Return (x, y) of the center of cell containing provided text 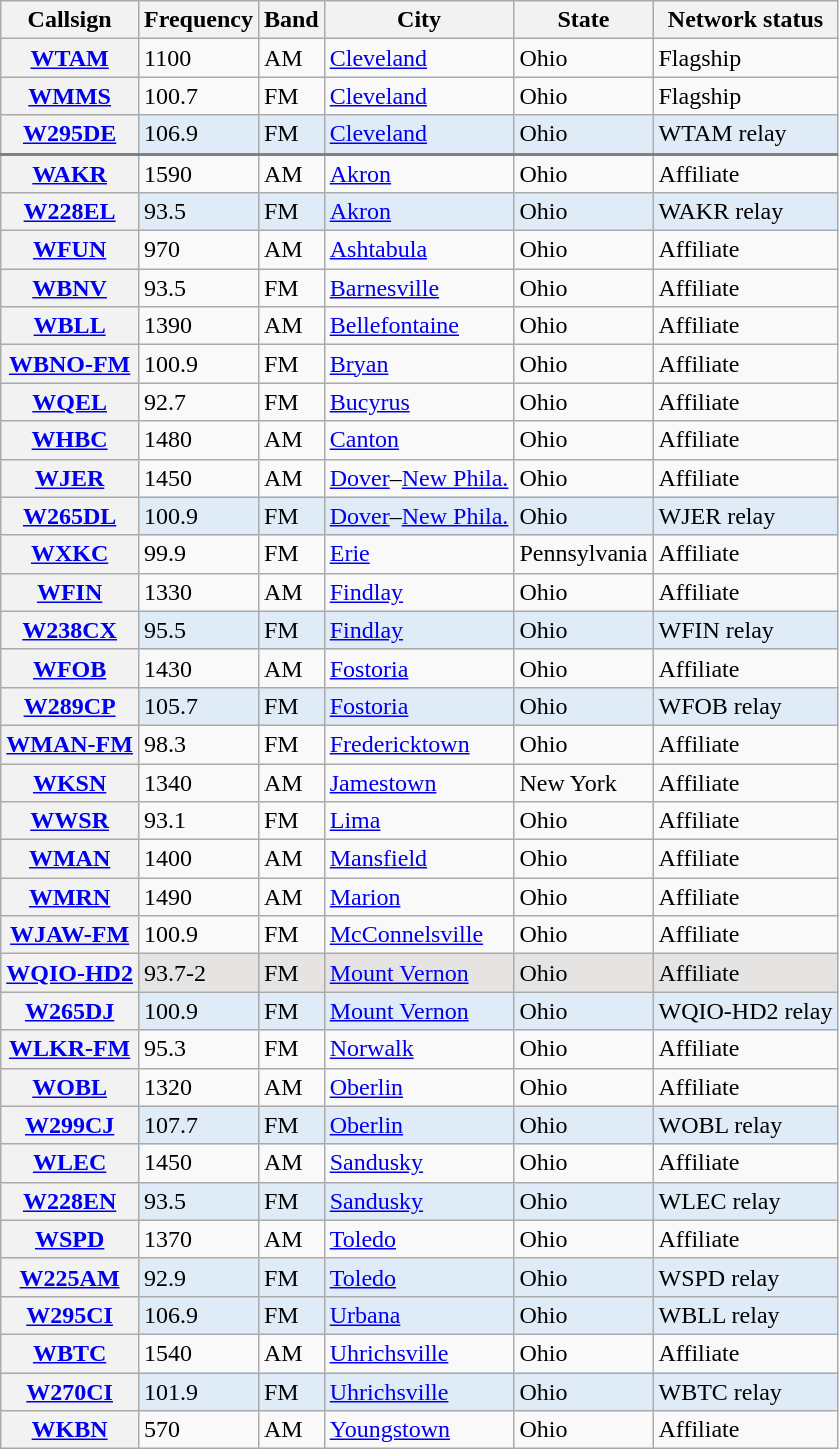
WAKR relay (746, 212)
1390 (198, 326)
Erie (419, 554)
95.5 (198, 630)
Ashtabula (419, 250)
Fredericktown (419, 744)
W299CJ (70, 1125)
101.9 (198, 1391)
Urbana (419, 1315)
1320 (198, 1087)
WJER (70, 478)
W295CI (70, 1315)
WMMS (70, 96)
Youngstown (419, 1430)
1590 (198, 174)
Mansfield (419, 859)
WOBL (70, 1087)
W228EL (70, 212)
WQEL (70, 402)
WHBC (70, 440)
Callsign (70, 20)
WFOB (70, 668)
Lima (419, 821)
1100 (198, 58)
W228EN (70, 1201)
WXKC (70, 554)
Frequency (198, 20)
WBTC (70, 1353)
WFOB relay (746, 706)
1330 (198, 592)
WQIO-HD2 (70, 973)
WBTC relay (746, 1391)
W265DL (70, 516)
WWSR (70, 821)
92.7 (198, 402)
W289CP (70, 706)
570 (198, 1430)
WBNV (70, 288)
95.3 (198, 1049)
1400 (198, 859)
WBNO-FM (70, 364)
WQIO-HD2 relay (746, 1011)
W238CX (70, 630)
WKSN (70, 783)
WFUN (70, 250)
WBLL relay (746, 1315)
WJER relay (746, 516)
Norwalk (419, 1049)
WJAW-FM (70, 935)
Jamestown (419, 783)
W225AM (70, 1277)
1370 (198, 1239)
WLEC (70, 1163)
WLEC relay (746, 1201)
98.3 (198, 744)
Network status (746, 20)
WMRN (70, 897)
Band (291, 20)
1340 (198, 783)
New York (584, 783)
State (584, 20)
WSPD relay (746, 1277)
92.9 (198, 1277)
93.7-2 (198, 973)
WBLL (70, 326)
W295DE (70, 134)
City (419, 20)
W265DJ (70, 1011)
WTAM (70, 58)
1480 (198, 440)
99.9 (198, 554)
WLKR-FM (70, 1049)
93.1 (198, 821)
WOBL relay (746, 1125)
WKBN (70, 1430)
WTAM relay (746, 134)
1490 (198, 897)
WFIN relay (746, 630)
970 (198, 250)
1430 (198, 668)
WSPD (70, 1239)
Barnesville (419, 288)
WAKR (70, 174)
Canton (419, 440)
Marion (419, 897)
107.7 (198, 1125)
105.7 (198, 706)
WFIN (70, 592)
100.7 (198, 96)
WMAN-FM (70, 744)
McConnelsville (419, 935)
1540 (198, 1353)
Bryan (419, 364)
Pennsylvania (584, 554)
WMAN (70, 859)
Bellefontaine (419, 326)
Bucyrus (419, 402)
W270CI (70, 1391)
